Identify which cell holds the provided text, then report its [X, Y] central coordinate. 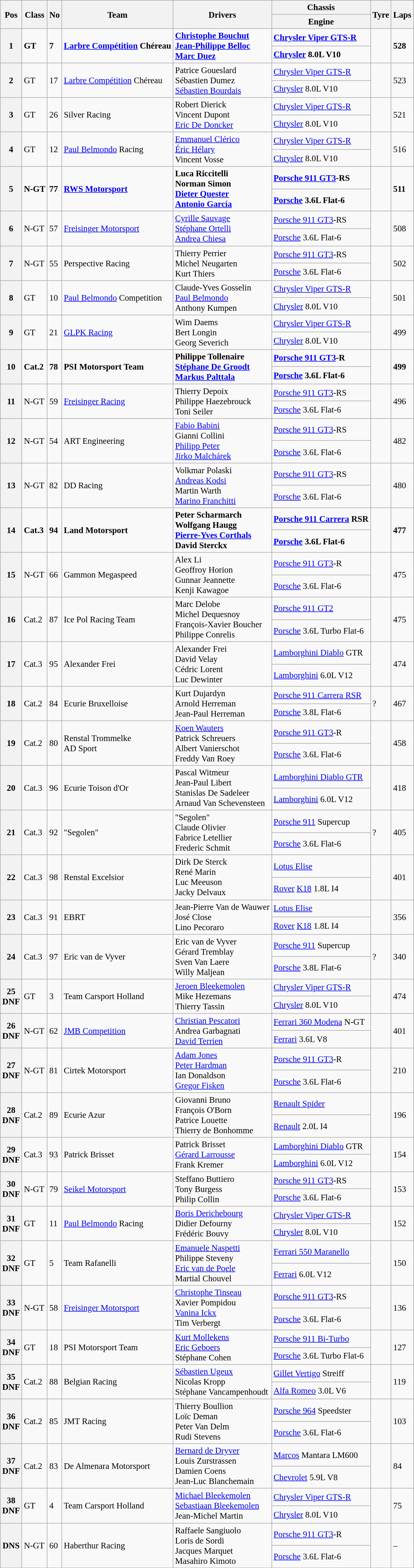
Gillet Vertigo Streiff [321, 1373]
8 [11, 298]
26DNF [11, 1031]
No [55, 14]
"Segolen" Claude Olivier Fabrice Letellier Frederic Schmit [222, 833]
Renstal Excelsior [117, 878]
Adam Jones Peter Hardman Ian Donaldson Gregor Fisken [222, 1071]
98 [55, 878]
33DNF [11, 1308]
RWS Motorsport [117, 189]
340 [402, 957]
58 [55, 1308]
Land Motorsport [117, 530]
54 [55, 441]
85 [55, 1422]
16 [11, 619]
13 [11, 485]
405 [402, 833]
Renault Spider [321, 1104]
467 [402, 704]
Jeroen Bleekemolen Mike Hezemans Thierry Tassin [222, 996]
Raffaele Sangiuolo Loris de Sordi Jacques Marquet Masahiro Kimoto [222, 1545]
502 [402, 263]
77 [55, 189]
Ferrari 360 Modena N-GT [321, 1022]
511 [402, 189]
Marc Delobe Michel Dequesnoy François-Xavier Boucher Philippe Conrelis [222, 619]
Eric van de Vyver [117, 957]
Chassis [321, 8]
28DNF [11, 1115]
Christophe Tinseau Xavier Pompidou Vanina Ickx Tim Verbergt [222, 1308]
Emanuele Naspetti Philippe Steveny Eric van de Poele Martial Chouvel [222, 1264]
Paul Belmondo Competition [117, 298]
75 [402, 1506]
418 [402, 788]
Michael Bleekemolen Sebastiaan Bleekemolen Jean-Michel Martin [222, 1506]
Sébastien Ugeux Nicolas Kropp Stéphane Vancampenhoudt [222, 1382]
1 [11, 46]
Emmanuel Clérico Éric Hélary Vincent Vosse [222, 150]
66 [55, 575]
Gammon Megaspeed [117, 575]
55 [55, 263]
Ferrari 550 Maranello [321, 1252]
Kurt Mollekens Eric Geboers Stéphane Cohen [222, 1348]
96 [55, 788]
119 [402, 1382]
"Segolen" [117, 833]
Alex Li Geoffroy Horion Gunnar Jeannette Kenji Kawagoe [222, 575]
34DNF [11, 1348]
6 [11, 229]
516 [402, 150]
62 [55, 1031]
103 [402, 1422]
26 [55, 115]
528 [402, 46]
Claude-Yves Gosselin Paul Belmondo Anthony Kumpen [222, 298]
210 [402, 1071]
154 [402, 1155]
127 [402, 1348]
30DNF [11, 1189]
501 [402, 298]
Patrice Goueslard Sébastien Dumez Sébastien Bourdais [222, 81]
Ecurie Azur [117, 1115]
De Almenara Motorsport [117, 1466]
93 [55, 1155]
31DNF [11, 1224]
94 [55, 530]
136 [402, 1308]
88 [55, 1382]
152 [402, 1224]
25DNF [11, 996]
2 [11, 81]
Thierry Depoix Philippe Haezebrouck Toni Seiler [222, 401]
153 [402, 1189]
29DNF [11, 1155]
35DNF [11, 1382]
32DNF [11, 1264]
496 [402, 401]
508 [402, 229]
20 [11, 788]
Fabio Babini Gianni Collini Philipp Peter Jirko Malchárek [222, 441]
Christian Pescatori Andrea Garbagnati David Terrien [222, 1031]
Christophe Bouchut Jean-Philippe Belloc Marc Duez [222, 46]
Koen Wauters Patrick Schreuers Albert Vanierschot Freddy Van Roey [222, 744]
Pascal Witmeur Jean-Paul Libert Stanislas De Sadeleer Arnaud Van Schevensteen [222, 788]
97 [55, 957]
36DNF [11, 1422]
Steffano Buttiero Tony Burgess Philip Collin [222, 1189]
23 [11, 917]
Boris Derichebourg Didier Defourny Frédéric Bouvy [222, 1224]
80 [55, 744]
14 [11, 530]
57 [55, 229]
91 [55, 917]
Class [35, 14]
Freisinger Racing [117, 401]
Dirk De Sterck René Marin Luc Meeuson Jacky Delvaux [222, 878]
Renstal Trommelke AD Sport [117, 744]
Thierry Boullion Loïc Deman Peter Van Delm Rudi Stevens [222, 1422]
Bernard de Dryver Louis Zurstrassen Damien Coens Jean-Luc Blanchemain [222, 1466]
38DNF [11, 1506]
Giovanni Bruno François O'Born Patrice Louette Thierry de Bonhomme [222, 1115]
Tyre [381, 14]
Seikel Motorsport [117, 1189]
Volkmar Polaski Andreas Kodsi Martin Warth Marino Franchitti [222, 485]
482 [402, 441]
Alexander Frei [117, 665]
78 [55, 367]
83 [55, 1466]
Kurt Dujardyn Arnold Herreman Jean-Paul Herreman [222, 704]
Silver Racing [117, 115]
Porsche 911 GT2 [321, 608]
60 [55, 1545]
Ferrari 3.6L V8 [321, 1039]
GLPK Racing [117, 332]
27DNF [11, 1071]
Ecurie Bruxelloise [117, 704]
82 [55, 485]
Luca Riccitelli Norman Simon Dieter Quester Antonio García [222, 189]
Alfa Romeo 3.0L V6 [321, 1391]
Engine [321, 22]
37DNF [11, 1466]
ART Engineering [117, 441]
Cirtek Motorsport [117, 1071]
24 [11, 957]
Peter Scharmarch Wolfgang Haugg Pierre-Yves Corthals David Sterckx [222, 530]
Pos [11, 14]
Patrick Brisset Gérard Larrousse Frank Kremer [222, 1155]
Jean-Pierre Van de Wauwer José Close Lino Pecoraro [222, 917]
87 [55, 619]
DNS [11, 1545]
Haberthur Racing [117, 1545]
EBRT [117, 917]
196 [402, 1115]
Wim Daems Bert Longin Georg Severich [222, 332]
59 [55, 401]
Belgian Racing [117, 1382]
480 [402, 485]
15 [11, 575]
356 [402, 917]
521 [402, 115]
DD Racing [117, 485]
Porsche 964 Speedster [321, 1411]
Laps [402, 14]
Ferrari 6.0L V12 [321, 1274]
Team [117, 14]
458 [402, 744]
Chevrolet 5.9L V8 [321, 1478]
Cyrille Sauvage Stéphane Ortelli Andrea Chiesa [222, 229]
22 [11, 878]
Ecurie Toison d'Or [117, 788]
Ice Pol Racing Team [117, 619]
81 [55, 1071]
Patrick Brisset [117, 1155]
92 [55, 833]
Thierry Perrier Michel Neugarten Kurt Thiers [222, 263]
JMT Racing [117, 1422]
Renault 2.0L I4 [321, 1126]
Porsche 911 Bi-Turbo [321, 1339]
523 [402, 81]
JMB Competition [117, 1031]
Robert Dierick Vincent Dupont Eric De Doncker [222, 115]
95 [55, 665]
Philippe Tollenaire Stéphane De Groodt Markus Palttala [222, 367]
79 [55, 1189]
Team Rafanelli [117, 1264]
9 [11, 332]
Alexander Frei David Velay Cédric Lorent Luc Dewinter [222, 665]
Perspective Racing [117, 263]
19 [11, 744]
150 [402, 1264]
Eric van de Vyver Gérard Tremblay Sven Van Laere Willy Maljean [222, 957]
477 [402, 530]
Drivers [222, 14]
89 [55, 1115]
Marcos Mantara LM600 [321, 1455]
– [402, 1545]
